Search for the cell housing the specified text and yield its (X, Y) center coordinate. 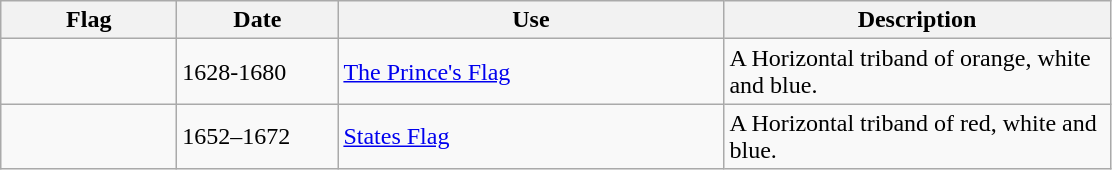
Flag (89, 20)
A Horizontal triband of orange, white and blue. (917, 72)
States Flag (531, 136)
Description (917, 20)
1652–1672 (258, 136)
1628-1680 (258, 72)
The Prince's Flag (531, 72)
A Horizontal triband of red, white and blue. (917, 136)
Use (531, 20)
Date (258, 20)
